Detect which cell encompasses the target text, then output its [x, y] center coordinate. 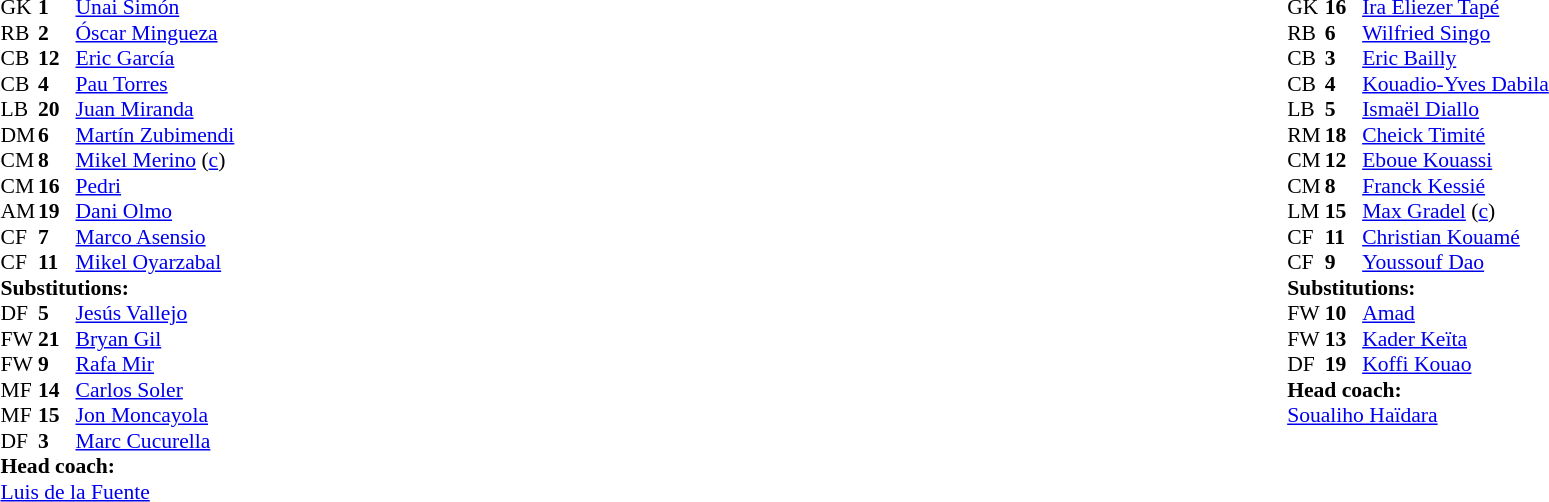
Eric García [156, 59]
DM [19, 135]
Kouadio-Yves Dabila [1456, 84]
Marc Cucurella [156, 441]
Mikel Oyarzabal [156, 263]
Marco Asensio [156, 237]
Pedri [156, 186]
Eboue Kouassi [1456, 161]
Amad [1456, 313]
Martín Zubimendi [156, 135]
Pau Torres [156, 84]
Jesús Vallejo [156, 313]
Franck Kessié [1456, 186]
Wilfried Singo [1456, 33]
RM [1306, 135]
Jon Moncayola [156, 415]
Soualiho Haïdara [1418, 415]
Ismaël Diallo [1456, 109]
13 [1344, 339]
Bryan Gil [156, 339]
18 [1344, 135]
Óscar Mingueza [156, 33]
Carlos Soler [156, 390]
7 [57, 237]
Mikel Merino (c) [156, 161]
10 [1344, 313]
Youssouf Dao [1456, 263]
14 [57, 390]
Dani Olmo [156, 211]
AM [19, 211]
Max Gradel (c) [1456, 211]
Kader Keïta [1456, 339]
Koffi Kouao [1456, 365]
LM [1306, 211]
Cheick Timité [1456, 135]
20 [57, 109]
Christian Kouamé [1456, 237]
Eric Bailly [1456, 59]
Juan Miranda [156, 109]
21 [57, 339]
2 [57, 33]
16 [57, 186]
Rafa Mir [156, 365]
